Return the [X, Y] coordinate for the center point of the cell that contains the specified text.  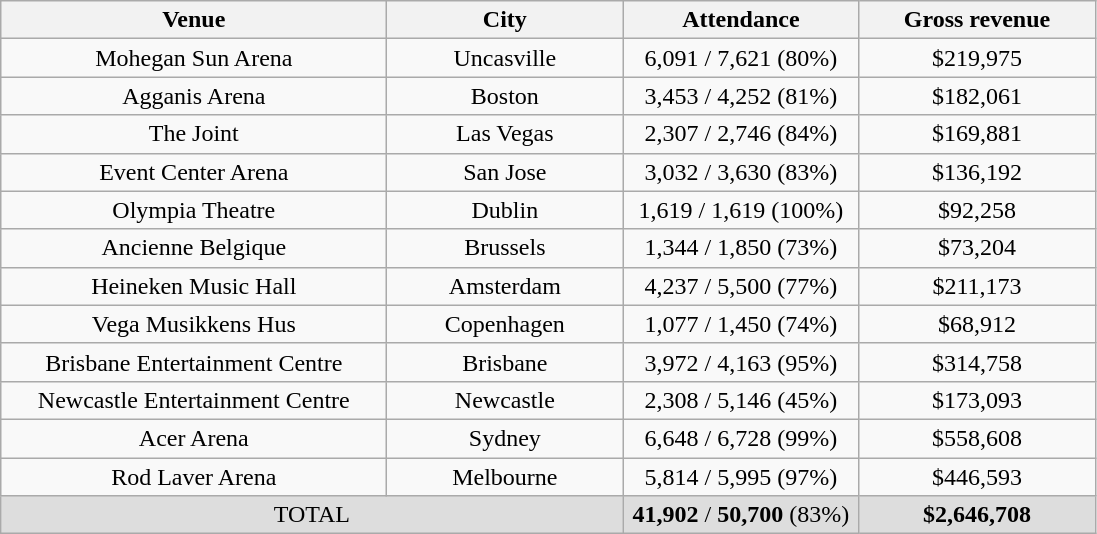
Agganis Arena [194, 96]
Amsterdam [505, 286]
TOTAL [312, 515]
Gross revenue [977, 20]
Newcastle [505, 400]
Las Vegas [505, 134]
Olympia Theatre [194, 210]
$173,093 [977, 400]
$2,646,708 [977, 515]
Attendance [741, 20]
$169,881 [977, 134]
$73,204 [977, 248]
Ancienne Belgique [194, 248]
3,453 / 4,252 (81%) [741, 96]
2,307 / 2,746 (84%) [741, 134]
1,619 / 1,619 (100%) [741, 210]
41,902 / 50,700 (83%) [741, 515]
$446,593 [977, 477]
3,032 / 3,630 (83%) [741, 172]
Rod Laver Arena [194, 477]
Brisbane Entertainment Centre [194, 362]
Newcastle Entertainment Centre [194, 400]
$211,173 [977, 286]
Vega Musikkens Hus [194, 324]
Event Center Arena [194, 172]
6,648 / 6,728 (99%) [741, 438]
6,091 / 7,621 (80%) [741, 58]
1,077 / 1,450 (74%) [741, 324]
Venue [194, 20]
Heineken Music Hall [194, 286]
$136,192 [977, 172]
$558,608 [977, 438]
City [505, 20]
Brisbane [505, 362]
$68,912 [977, 324]
San Jose [505, 172]
Boston [505, 96]
$219,975 [977, 58]
1,344 / 1,850 (73%) [741, 248]
Uncasville [505, 58]
Acer Arena [194, 438]
$314,758 [977, 362]
$182,061 [977, 96]
5,814 / 5,995 (97%) [741, 477]
Copenhagen [505, 324]
2,308 / 5,146 (45%) [741, 400]
Dublin [505, 210]
Sydney [505, 438]
3,972 / 4,163 (95%) [741, 362]
$92,258 [977, 210]
Brussels [505, 248]
The Joint [194, 134]
Mohegan Sun Arena [194, 58]
Melbourne [505, 477]
4,237 / 5,500 (77%) [741, 286]
